Pinpoint the cell where the given text exists, returning its (x, y) midpoint coordinate. 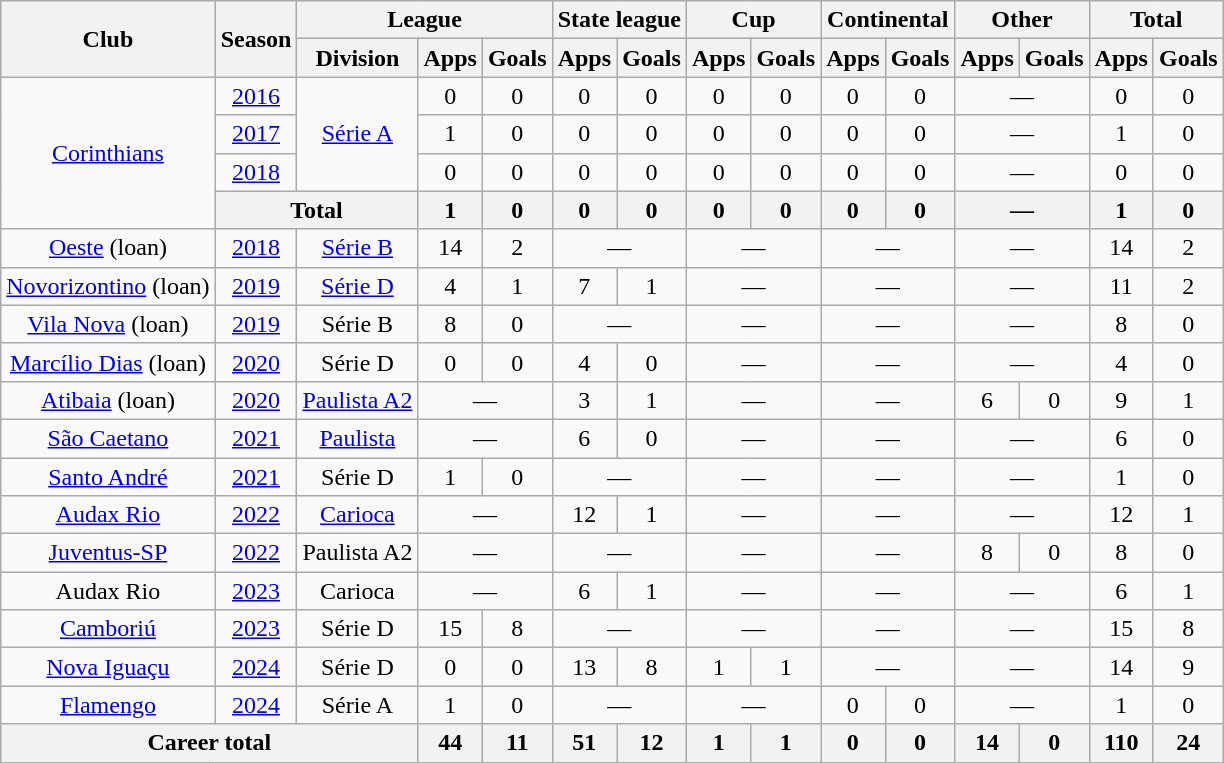
51 (584, 743)
Cup (753, 20)
Flamengo (108, 705)
Santo André (108, 477)
2017 (256, 134)
110 (1121, 743)
Season (256, 39)
Corinthians (108, 153)
Continental (888, 20)
Marcílio Dias (loan) (108, 362)
Other (1022, 20)
Novorizontino (loan) (108, 286)
Division (358, 58)
Nova Iguaçu (108, 667)
São Caetano (108, 438)
2016 (256, 96)
Juventus-SP (108, 553)
Paulista (358, 438)
13 (584, 667)
Oeste (loan) (108, 248)
Camboriú (108, 629)
24 (1188, 743)
Career total (210, 743)
State league (619, 20)
3 (584, 400)
Vila Nova (loan) (108, 324)
Atibaia (loan) (108, 400)
League (424, 20)
Club (108, 39)
7 (584, 286)
44 (450, 743)
